Return the [x, y] coordinate for the center point of the cell that contains the specified text.  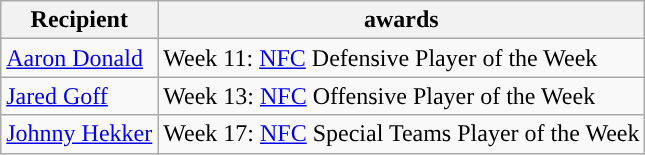
Week 11: NFC Defensive Player of the Week [402, 58]
awards [402, 20]
Johnny Hekker [80, 134]
Week 17: NFC Special Teams Player of the Week [402, 134]
Week 13: NFC Offensive Player of the Week [402, 96]
Recipient [80, 20]
Aaron Donald [80, 58]
Jared Goff [80, 96]
